Pinpoint the cell where the given text exists, returning its (x, y) midpoint coordinate. 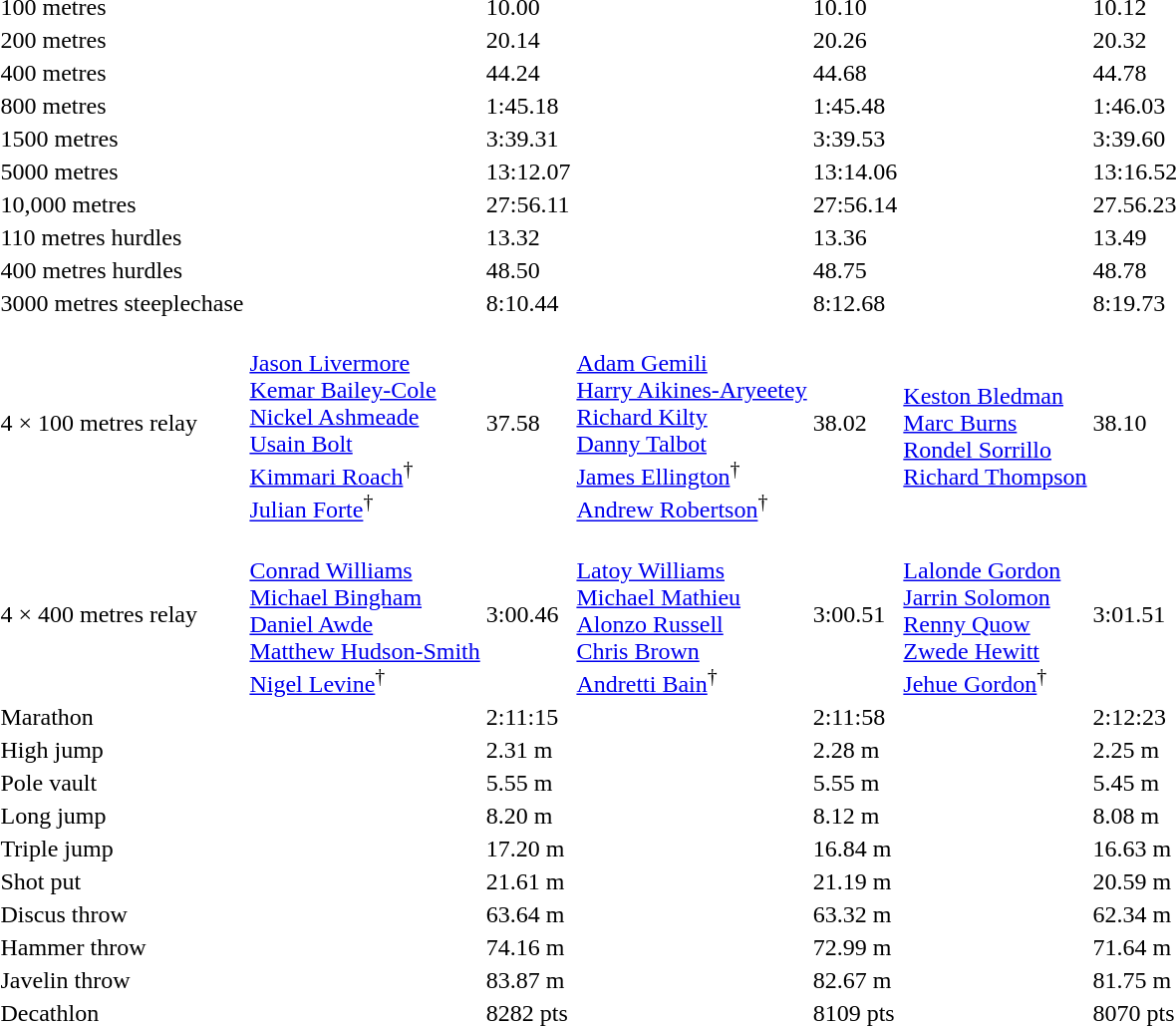
8:10.44 (528, 303)
21.19 m (855, 881)
8.20 m (528, 816)
27:56.11 (528, 204)
13.36 (855, 237)
2:11:15 (528, 717)
1:45.18 (528, 106)
3:39.53 (855, 139)
Conrad WilliamsMichael BinghamDaniel AwdeMatthew Hudson-SmithNigel Levine† (365, 614)
63.64 m (528, 914)
Keston BledmanMarc BurnsRondel SorrilloRichard Thompson (995, 423)
48.50 (528, 270)
27:56.14 (855, 204)
13:14.06 (855, 171)
48.75 (855, 270)
83.87 m (528, 980)
37.58 (528, 423)
38.02 (855, 423)
17.20 m (528, 849)
2.28 m (855, 750)
2:11:58 (855, 717)
21.61 m (528, 881)
13:12.07 (528, 171)
8.12 m (855, 816)
2.31 m (528, 750)
72.99 m (855, 947)
13.32 (528, 237)
16.84 m (855, 849)
3:39.31 (528, 139)
74.16 m (528, 947)
Adam GemiliHarry Aikines-AryeeteyRichard KiltyDanny TalbotJames Ellington†Andrew Robertson† (692, 423)
3:00.51 (855, 614)
44.24 (528, 73)
8:12.68 (855, 303)
Jason LivermoreKemar Bailey-ColeNickel AshmeadeUsain BoltKimmari Roach†Julian Forte† (365, 423)
1:45.48 (855, 106)
Latoy WilliamsMichael MathieuAlonzo RussellChris BrownAndretti Bain† (692, 614)
82.67 m (855, 980)
Lalonde GordonJarrin SolomonRenny QuowZwede HewittJehue Gordon† (995, 614)
20.26 (855, 40)
20.14 (528, 40)
44.68 (855, 73)
3:00.46 (528, 614)
63.32 m (855, 914)
